Provide the (X, Y) coordinate of the cell's center where the given text is located.  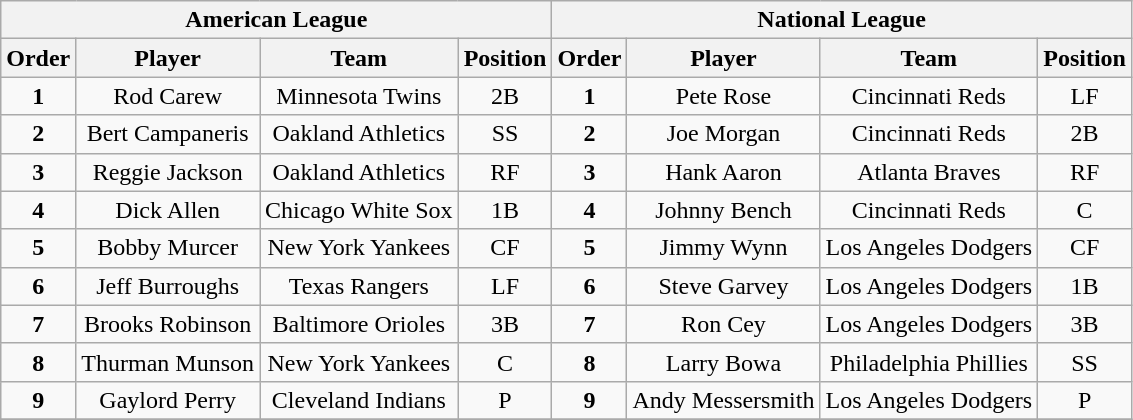
Dick Allen (168, 210)
Brooks Robinson (168, 324)
Philadelphia Phillies (929, 362)
Baltimore Orioles (360, 324)
Larry Bowa (724, 362)
Chicago White Sox (360, 210)
Reggie Jackson (168, 172)
Johnny Bench (724, 210)
Pete Rose (724, 96)
Jeff Burroughs (168, 286)
Minnesota Twins (360, 96)
Joe Morgan (724, 134)
Bobby Murcer (168, 248)
Ron Cey (724, 324)
National League (842, 20)
Steve Garvey (724, 286)
Hank Aaron (724, 172)
American League (276, 20)
Atlanta Braves (929, 172)
Andy Messersmith (724, 400)
Thurman Munson (168, 362)
Jimmy Wynn (724, 248)
Rod Carew (168, 96)
Gaylord Perry (168, 400)
Texas Rangers (360, 286)
Cleveland Indians (360, 400)
Bert Campaneris (168, 134)
